Detect which cell encompasses the target text, then output its (x, y) center coordinate. 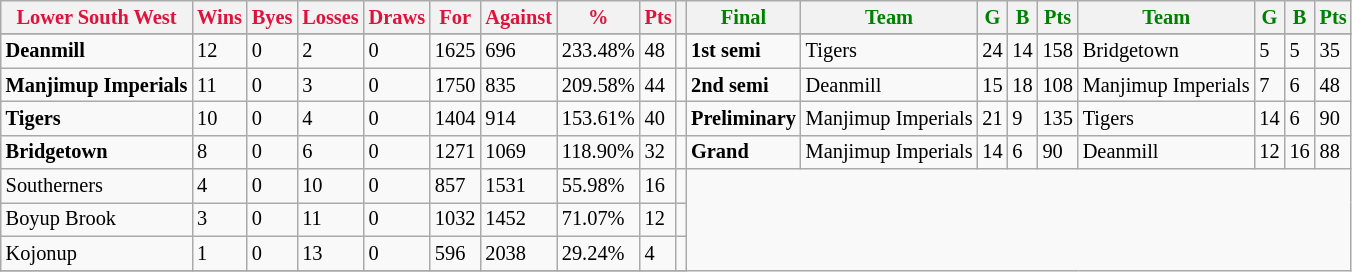
1404 (455, 118)
40 (658, 118)
835 (518, 85)
9 (1023, 118)
44 (658, 85)
24 (992, 51)
% (598, 17)
Preliminary (744, 118)
Draws (397, 17)
29.24% (598, 253)
88 (1334, 152)
15 (992, 85)
2038 (518, 253)
233.48% (598, 51)
32 (658, 152)
596 (455, 253)
108 (1058, 85)
Kojonup (96, 253)
35 (1334, 51)
71.07% (598, 219)
13 (330, 253)
Boyup Brook (96, 219)
For (455, 17)
1531 (518, 186)
Wins (220, 17)
7 (1270, 85)
158 (1058, 51)
Against (518, 17)
55.98% (598, 186)
Byes (272, 17)
2nd semi (744, 85)
857 (455, 186)
1750 (455, 85)
209.58% (598, 85)
Losses (330, 17)
Grand (744, 152)
18 (1023, 85)
8 (220, 152)
1271 (455, 152)
1 (220, 253)
135 (1058, 118)
1452 (518, 219)
1625 (455, 51)
Lower South West (96, 17)
21 (992, 118)
2 (330, 51)
118.90% (598, 152)
1069 (518, 152)
1032 (455, 219)
696 (518, 51)
Final (744, 17)
Southerners (96, 186)
914 (518, 118)
153.61% (598, 118)
1st semi (744, 51)
